Extract the [X, Y] coordinate from the center of the cell holding the provided text.  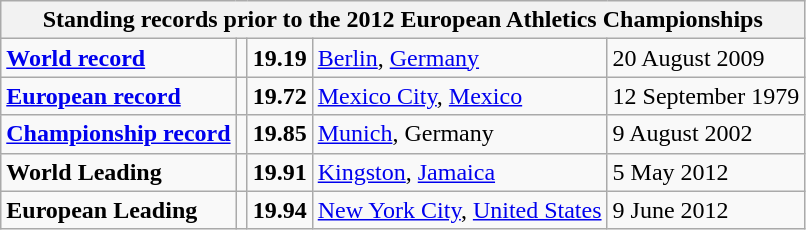
19.19 [280, 58]
5 May 2012 [706, 172]
9 June 2012 [706, 210]
19.91 [280, 172]
New York City, United States [460, 210]
12 September 1979 [706, 96]
European Leading [118, 210]
Munich, Germany [460, 134]
9 August 2002 [706, 134]
20 August 2009 [706, 58]
19.94 [280, 210]
Standing records prior to the 2012 European Athletics Championships [403, 20]
World record [118, 58]
Championship record [118, 134]
European record [118, 96]
Kingston, Jamaica [460, 172]
Berlin, Germany [460, 58]
World Leading [118, 172]
19.72 [280, 96]
19.85 [280, 134]
Mexico City, Mexico [460, 96]
